Return the [x, y] coordinate for the center point of the cell that contains the specified text.  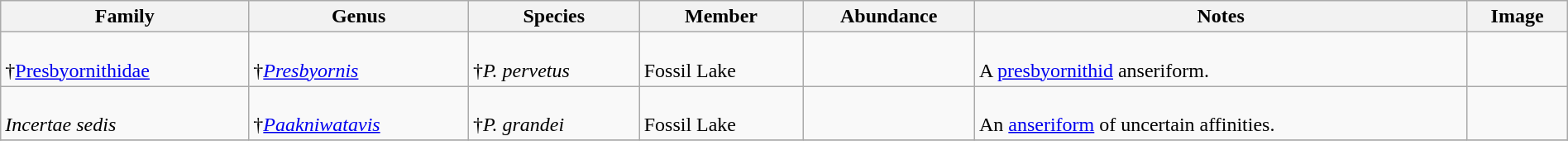
Genus [359, 17]
Family [125, 17]
Member [721, 17]
Species [554, 17]
†P. pervetus [554, 60]
†Presbyornithidae [125, 60]
Image [1517, 17]
Abundance [889, 17]
An anseriform of uncertain affinities. [1221, 113]
A presbyornithid anseriform. [1221, 60]
†P. grandei [554, 113]
†Presbyornis [359, 60]
†Paakniwatavis [359, 113]
Notes [1221, 17]
Incertae sedis [125, 113]
